Pinpoint the cell where the given text exists, returning its (x, y) midpoint coordinate. 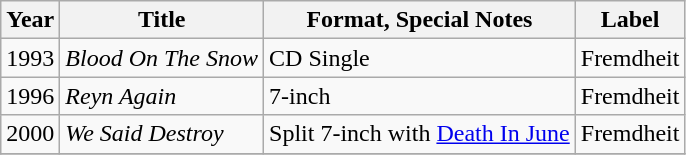
Year (30, 20)
Blood On The Snow (162, 58)
Format, Special Notes (420, 20)
CD Single (420, 58)
Label (630, 20)
Split 7-inch with Death In June (420, 134)
Reyn Again (162, 96)
7-inch (420, 96)
We Said Destroy (162, 134)
1996 (30, 96)
1993 (30, 58)
2000 (30, 134)
Title (162, 20)
